Find where the given text appears and provide that cell's center as (x, y) coordinate. 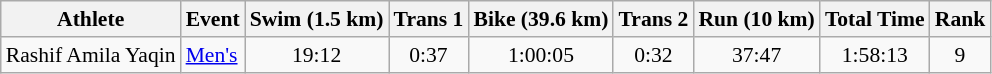
Bike (39.6 km) (540, 19)
0:37 (429, 55)
1:58:13 (875, 55)
37:47 (756, 55)
Rashif Amila Yaqin (91, 55)
Swim (1.5 km) (317, 19)
Athlete (91, 19)
9 (960, 55)
19:12 (317, 55)
Run (10 km) (756, 19)
1:00:05 (540, 55)
Rank (960, 19)
Trans 1 (429, 19)
Total Time (875, 19)
0:32 (653, 55)
Event (213, 19)
Trans 2 (653, 19)
Men's (213, 55)
